Capture the cell that displays the provided text and extract its [X, Y] central coordinate. 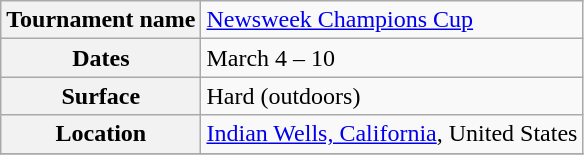
Dates [101, 58]
March 4 – 10 [392, 58]
Indian Wells, California, United States [392, 134]
Tournament name [101, 20]
Hard (outdoors) [392, 96]
Surface [101, 96]
Newsweek Champions Cup [392, 20]
Location [101, 134]
